Detect which cell encompasses the target text, then output its (X, Y) center coordinate. 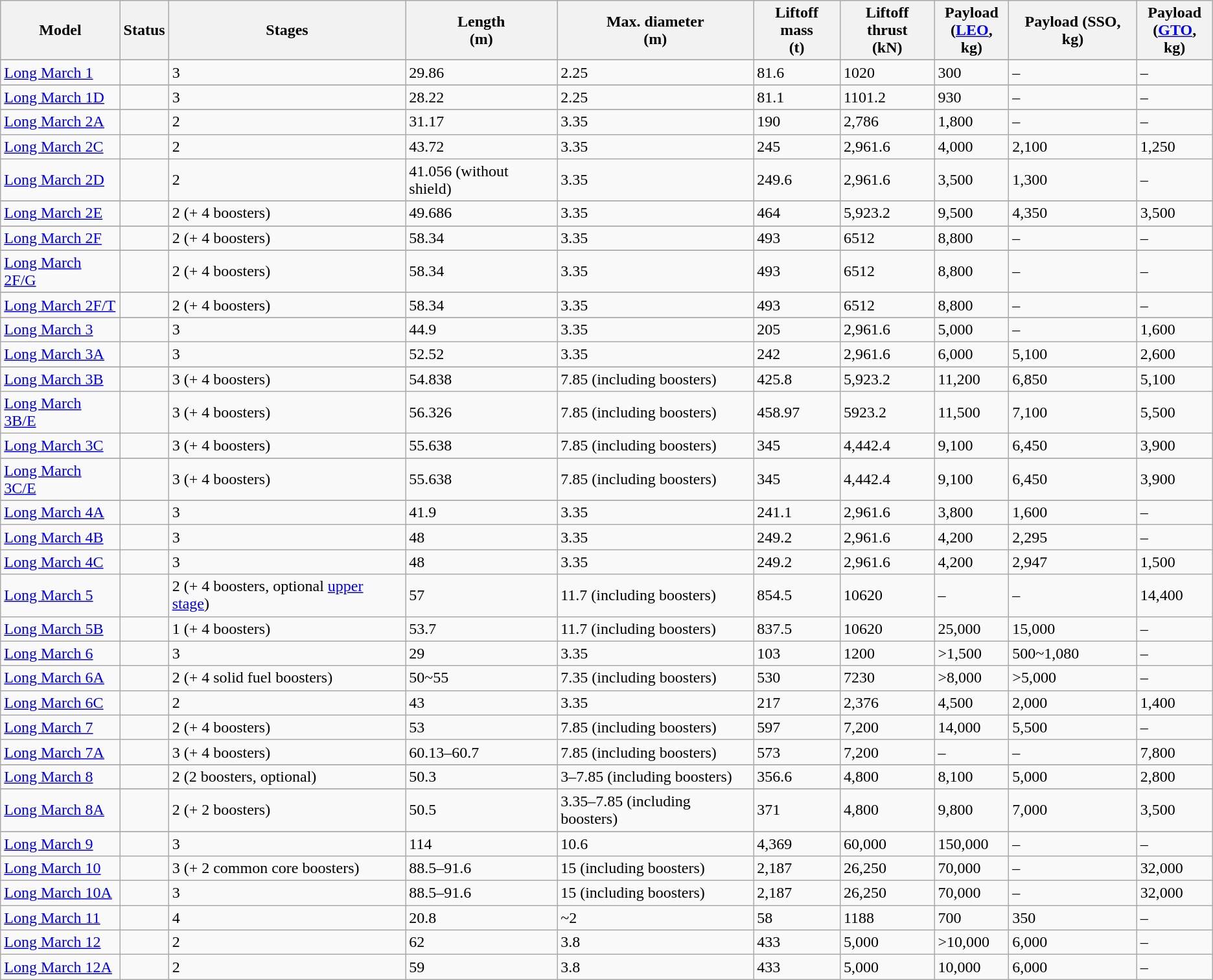
Long March 8A (60, 810)
41.9 (481, 513)
242 (797, 354)
3–7.85 (including boosters) (656, 776)
14,000 (972, 727)
1,400 (1174, 703)
2,295 (1073, 537)
Long March 5 (60, 595)
3.35–7.85 (including boosters) (656, 810)
190 (797, 122)
1101.2 (887, 97)
8,100 (972, 776)
114 (481, 843)
7230 (887, 678)
Long March 3A (60, 354)
930 (972, 97)
41.056 (without shield) (481, 180)
31.17 (481, 122)
Long March 1 (60, 73)
2,947 (1073, 562)
Long March 2A (60, 122)
1,800 (972, 122)
81.6 (797, 73)
>8,000 (972, 678)
50.3 (481, 776)
Stages (287, 30)
1,500 (1174, 562)
Long March 4A (60, 513)
81.1 (797, 97)
53 (481, 727)
Long March 3 (60, 329)
52.52 (481, 354)
Long March 4B (60, 537)
60,000 (887, 843)
500~1,080 (1073, 653)
217 (797, 703)
Long March 12 (60, 942)
6,850 (1073, 379)
1 (+ 4 boosters) (287, 629)
Long March 3B (60, 379)
Payload(LEO, kg) (972, 30)
425.8 (797, 379)
1,250 (1174, 146)
59 (481, 967)
530 (797, 678)
58 (797, 918)
3 (+ 2 common core boosters) (287, 869)
Length(m) (481, 30)
573 (797, 752)
2,000 (1073, 703)
Long March 2D (60, 180)
Long March 10 (60, 869)
54.838 (481, 379)
7,000 (1073, 810)
44.9 (481, 329)
14,400 (1174, 595)
4,350 (1073, 213)
597 (797, 727)
Long March 2F/T (60, 305)
2 (+ 4 boosters, optional upper stage) (287, 595)
>10,000 (972, 942)
103 (797, 653)
2,786 (887, 122)
43 (481, 703)
Long March 3B/E (60, 412)
837.5 (797, 629)
Payload (SSO, kg) (1073, 30)
Payload(GTO, kg) (1174, 30)
2 (2 boosters, optional) (287, 776)
4,000 (972, 146)
700 (972, 918)
15,000 (1073, 629)
2 (+ 4 solid fuel boosters) (287, 678)
371 (797, 810)
464 (797, 213)
2,376 (887, 703)
56.326 (481, 412)
11,500 (972, 412)
Liftoff mass(t) (797, 30)
Status (144, 30)
7,100 (1073, 412)
49.686 (481, 213)
249.6 (797, 180)
Long March 9 (60, 843)
4,500 (972, 703)
Long March 10A (60, 893)
Long March 1D (60, 97)
>1,500 (972, 653)
Long March 3C/E (60, 480)
20.8 (481, 918)
57 (481, 595)
60.13–60.7 (481, 752)
9,800 (972, 810)
Long March 2E (60, 213)
3,800 (972, 513)
2,100 (1073, 146)
4,369 (797, 843)
Long March 4C (60, 562)
245 (797, 146)
2 (+ 2 boosters) (287, 810)
2,800 (1174, 776)
1200 (887, 653)
7.35 (including boosters) (656, 678)
Long March 6 (60, 653)
Model (60, 30)
4 (287, 918)
458.97 (797, 412)
1020 (887, 73)
>5,000 (1073, 678)
10.6 (656, 843)
29.86 (481, 73)
62 (481, 942)
29 (481, 653)
Long March 8 (60, 776)
241.1 (797, 513)
150,000 (972, 843)
Max. diameter(m) (656, 30)
53.7 (481, 629)
2,600 (1174, 354)
Long March 11 (60, 918)
205 (797, 329)
25,000 (972, 629)
350 (1073, 918)
Long March 12A (60, 967)
Long March 5B (60, 629)
Long March 7A (60, 752)
300 (972, 73)
43.72 (481, 146)
50.5 (481, 810)
Long March 6C (60, 703)
9,500 (972, 213)
~2 (656, 918)
Liftoff thrust(kN) (887, 30)
Long March 2F (60, 238)
Long March 7 (60, 727)
11,200 (972, 379)
7,800 (1174, 752)
854.5 (797, 595)
28.22 (481, 97)
50~55 (481, 678)
Long March 3C (60, 446)
Long March 2C (60, 146)
1188 (887, 918)
10,000 (972, 967)
Long March 2F/G (60, 271)
356.6 (797, 776)
Long March 6A (60, 678)
1,300 (1073, 180)
5923.2 (887, 412)
